Search for the cell housing the specified text and yield its (x, y) center coordinate. 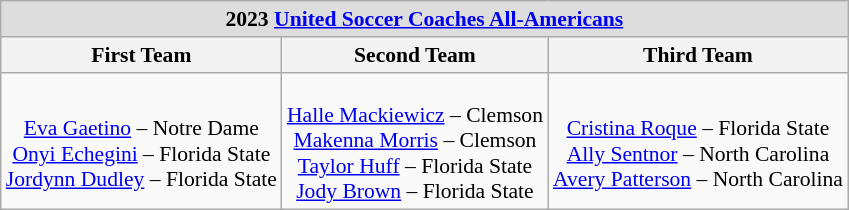
2023 United Soccer Coaches All-Americans (424, 19)
Halle Mackiewicz – Clemson Makenna Morris – Clemson Taylor Huff – Florida State Jody Brown – Florida State (415, 141)
Eva Gaetino – Notre Dame Onyi Echegini – Florida State Jordynn Dudley – Florida State (142, 141)
Second Team (415, 55)
Third Team (698, 55)
Cristina Roque – Florida State Ally Sentnor – North Carolina Avery Patterson – North Carolina (698, 141)
First Team (142, 55)
